Return [X, Y] of the center of cell containing provided text 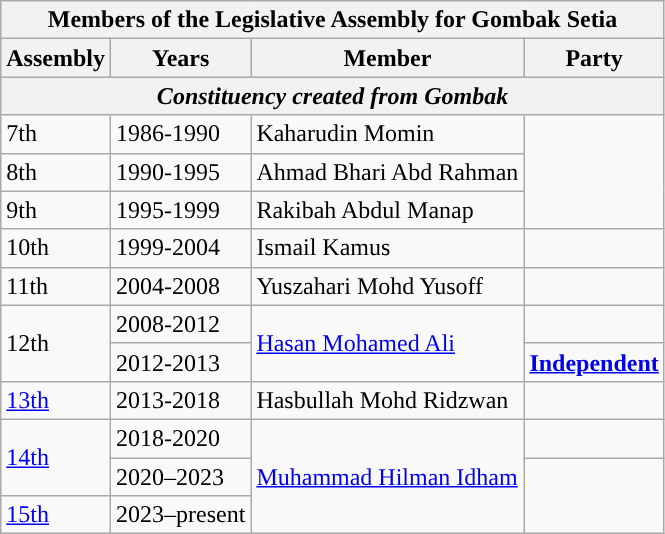
7th [56, 134]
Ismail Kamus [388, 248]
2012-2013 [180, 362]
14th [56, 457]
1999-2004 [180, 248]
13th [56, 400]
Members of the Legislative Assembly for Gombak Setia [333, 20]
1990-1995 [180, 172]
1986-1990 [180, 134]
Hasan Mohamed Ali [388, 343]
2018-2020 [180, 438]
8th [56, 172]
Party [594, 58]
Member [388, 58]
Yuszahari Mohd Yusoff [388, 286]
Independent [594, 362]
15th [56, 515]
12th [56, 343]
Constituency created from Gombak [333, 96]
2023–present [180, 515]
Muhammad Hilman Idham [388, 476]
9th [56, 210]
10th [56, 248]
2013-2018 [180, 400]
Assembly [56, 58]
Years [180, 58]
11th [56, 286]
2020–2023 [180, 477]
2004-2008 [180, 286]
2008-2012 [180, 324]
1995-1999 [180, 210]
Rakibah Abdul Manap [388, 210]
Kaharudin Momin [388, 134]
Ahmad Bhari Abd Rahman [388, 172]
Hasbullah Mohd Ridzwan [388, 400]
